Output the (X, Y) coordinate of the center of the cell containing the given text.  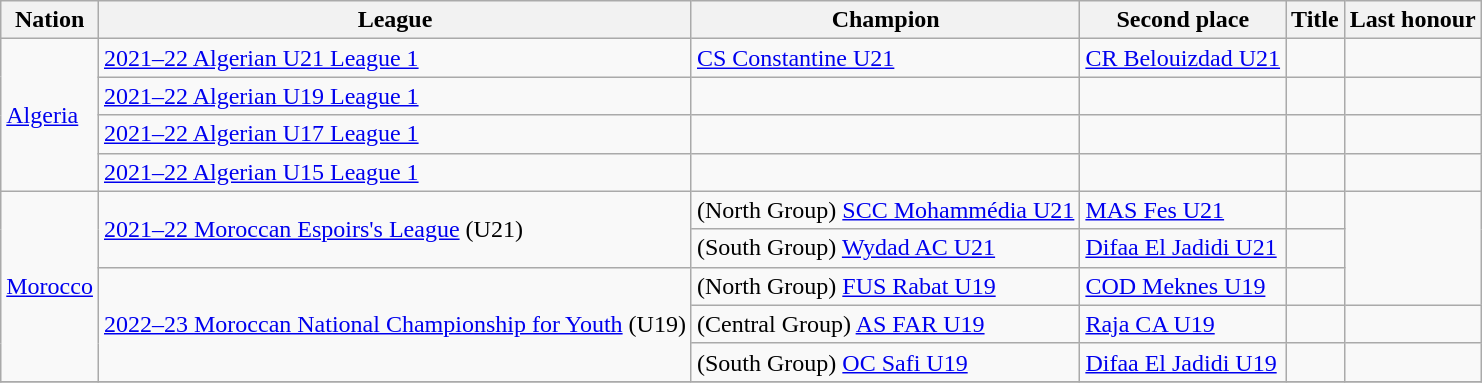
2021–22 Algerian U15 League 1 (394, 172)
2021–22 Algerian U17 League 1 (394, 134)
(Central Group) AS FAR U19 (885, 324)
(South Group) Wydad AC U21 (885, 248)
Title (1316, 20)
COD Meknes U19 (1183, 286)
Nation (50, 20)
(North Group) FUS Rabat U19 (885, 286)
2021–22 Algerian U21 League 1 (394, 58)
Difaa El Jadidi U19 (1183, 362)
CS Constantine U21 (885, 58)
2021–22 Algerian U19 League 1 (394, 96)
Last honour (1412, 20)
(North Group) SCC Mohammédia U21 (885, 210)
League (394, 20)
Algeria (50, 115)
Difaa El Jadidi U21 (1183, 248)
(South Group) OC Safi U19 (885, 362)
2021–22 Moroccan Espoirs's League (U21) (394, 229)
CR Belouizdad U21 (1183, 58)
MAS Fes U21 (1183, 210)
Second place (1183, 20)
2022–23 Moroccan National Championship for Youth (U19) (394, 324)
Morocco (50, 286)
Champion (885, 20)
Raja CA U19 (1183, 324)
